Provide the [x, y] coordinate of the cell's center where the given text is located.  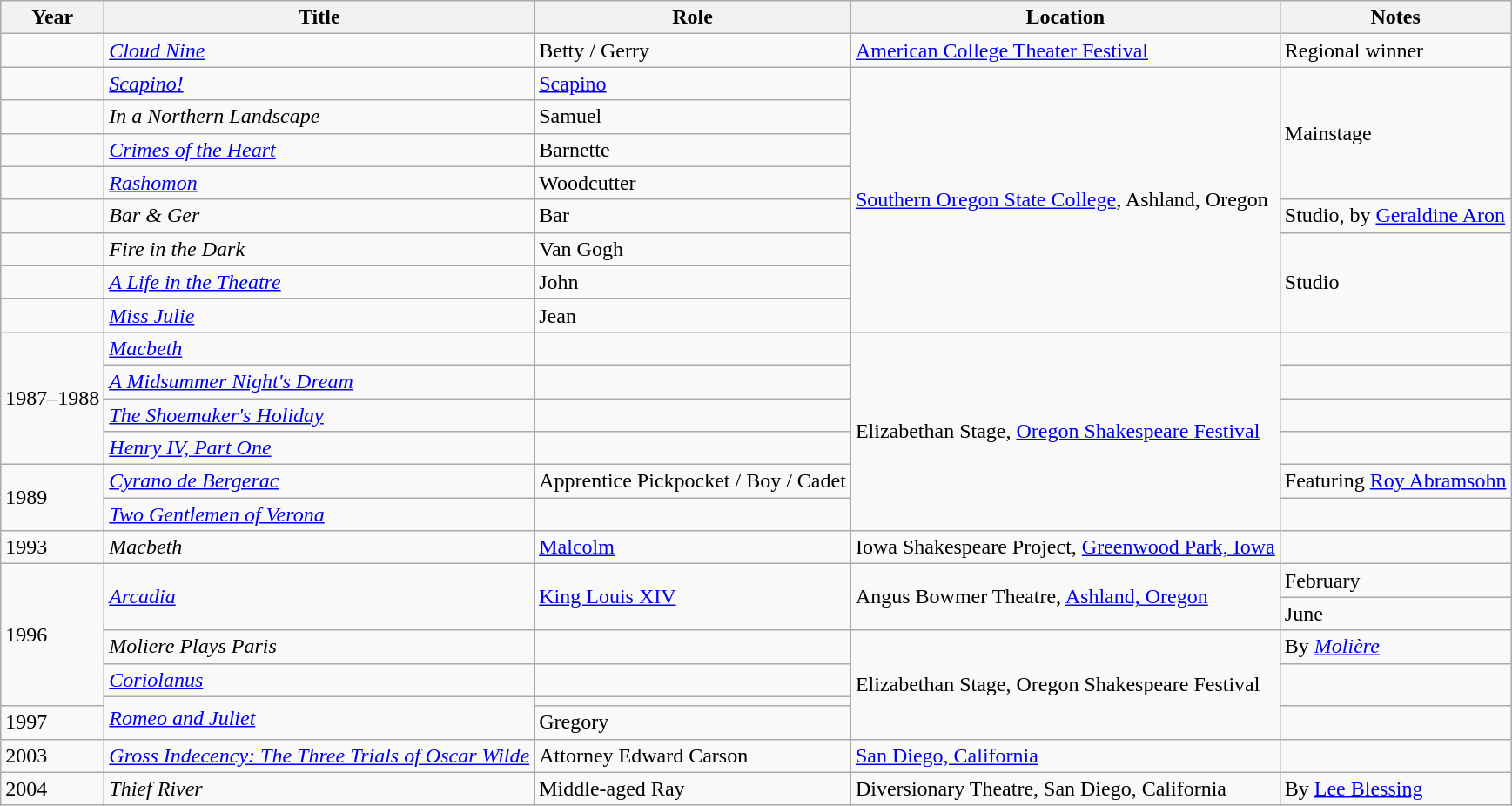
Henry IV, Part One [319, 448]
A Midsummer Night's Dream [319, 381]
Gregory [693, 722]
Notes [1395, 17]
San Diego, California [1065, 756]
1997 [52, 722]
Southern Oregon State College, Ashland, Oregon [1065, 199]
Coriolanus [319, 680]
By Molière [1395, 647]
A Life in the Theatre [319, 282]
2004 [52, 789]
By Lee Blessing [1395, 789]
Bar [693, 216]
King Louis XIV [693, 597]
Betty / Gerry [693, 50]
Regional winner [1395, 50]
Fire in the Dark [319, 249]
1993 [52, 547]
Romeo and Juliet [319, 717]
Cyrano de Bergerac [319, 481]
Crimes of the Heart [319, 150]
Gross Indecency: The Three Trials of Oscar Wilde [319, 756]
American College Theater Festival [1065, 50]
Rashomon [319, 183]
Studio [1395, 282]
Moliere Plays Paris [319, 647]
Woodcutter [693, 183]
Studio, by Geraldine Aron [1395, 216]
Bar & Ger [319, 216]
Title [319, 17]
Apprentice Pickpocket / Boy / Cadet [693, 481]
Miss Julie [319, 315]
1989 [52, 498]
Scapino [693, 84]
2003 [52, 756]
Location [1065, 17]
Cloud Nine [319, 50]
Middle-aged Ray [693, 789]
The Shoemaker's Holiday [319, 415]
Malcolm [693, 547]
Scapino! [319, 84]
Angus Bowmer Theatre, Ashland, Oregon [1065, 597]
Arcadia [319, 597]
John [693, 282]
Van Gogh [693, 249]
Diversionary Theatre, San Diego, California [1065, 789]
In a Northern Landscape [319, 117]
Thief River [319, 789]
Role [693, 17]
1996 [52, 635]
Barnette [693, 150]
Mainstage [1395, 133]
1987–1988 [52, 398]
Iowa Shakespeare Project, Greenwood Park, Iowa [1065, 547]
Jean [693, 315]
February [1395, 581]
Featuring Roy Abramsohn [1395, 481]
June [1395, 614]
Year [52, 17]
Two Gentlemen of Verona [319, 514]
Samuel [693, 117]
Attorney Edward Carson [693, 756]
